From the cell containing the given text, extract its center point as [X, Y] coordinate. 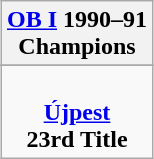
Újpest23rd Title [76, 112]
OB I 1990–91Champions [76, 34]
